Determine the [X, Y] coordinate at the center of the cell enclosing the given text.  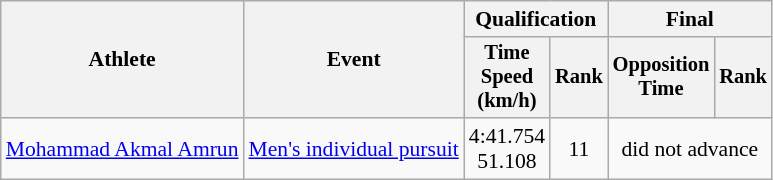
11 [579, 148]
Final [690, 19]
Men's individual pursuit [354, 148]
Mohammad Akmal Amrun [122, 148]
Qualification [536, 19]
Event [354, 60]
TimeSpeed(km/h) [507, 78]
4:41.75451.108 [507, 148]
OppositionTime [662, 78]
Athlete [122, 60]
did not advance [690, 148]
